Find where the given text appears and provide that cell's center as (X, Y) coordinate. 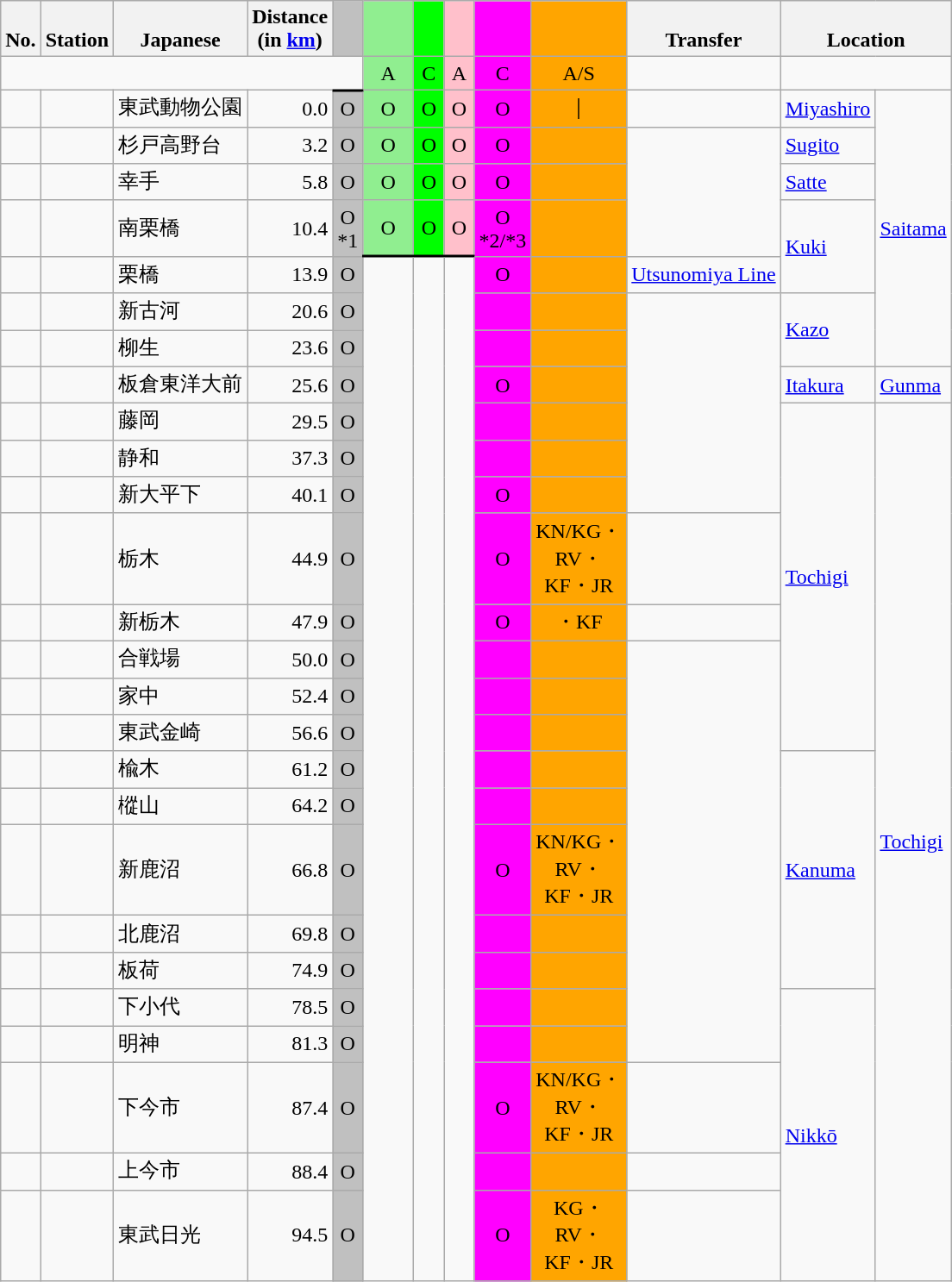
52.4 (290, 697)
新古河 (181, 312)
Station (77, 29)
0.0 (290, 109)
新栃木 (181, 622)
Location (866, 29)
29.5 (290, 422)
幸手 (181, 183)
O*1 (348, 228)
杉戸高野台 (181, 145)
Gunma (913, 385)
A/S (579, 74)
5.8 (290, 183)
合戦場 (181, 659)
Japanese (181, 29)
新大平下 (181, 495)
Satte (828, 183)
東武動物公園 (181, 109)
下小代 (181, 1007)
樅山 (181, 807)
87.4 (290, 1108)
楡木 (181, 769)
20.6 (290, 312)
下今市 (181, 1108)
78.5 (290, 1007)
37.3 (290, 459)
藤岡 (181, 422)
61.2 (290, 769)
明神 (181, 1045)
栃木 (181, 559)
47.9 (290, 622)
柳生 (181, 348)
Miyashiro (828, 109)
81.3 (290, 1045)
Saitama (913, 228)
23.6 (290, 348)
Sugito (828, 145)
南栗橋 (181, 228)
板倉東洋大前 (181, 385)
Kanuma (828, 870)
88.4 (290, 1173)
10.4 (290, 228)
東武日光 (181, 1235)
66.8 (290, 870)
69.8 (290, 935)
東武金崎 (181, 733)
Utsunomiya Line (704, 274)
Kazo (828, 329)
Kuki (828, 247)
O*2/*3 (503, 228)
44.9 (290, 559)
56.6 (290, 733)
新鹿沼 (181, 870)
94.5 (290, 1235)
板荷 (181, 971)
Itakura (828, 385)
74.9 (290, 971)
64.2 (290, 807)
No. (21, 29)
13.9 (290, 274)
Nikkō (828, 1135)
栗橋 (181, 274)
上今市 (181, 1173)
Distance(in km) (290, 29)
静和 (181, 459)
KG・RV・KF・JR (579, 1235)
・KF (579, 622)
3.2 (290, 145)
40.1 (290, 495)
家中 (181, 697)
25.6 (290, 385)
｜ (579, 109)
50.0 (290, 659)
北鹿沼 (181, 935)
Transfer (704, 29)
